Extract the (X, Y) coordinate from the center of the cell holding the provided text.  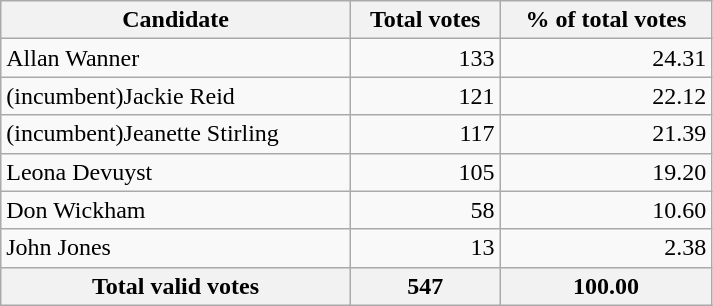
(incumbent)Jackie Reid (176, 96)
(incumbent)Jeanette Stirling (176, 134)
21.39 (606, 134)
121 (425, 96)
John Jones (176, 248)
547 (425, 286)
Total valid votes (176, 286)
Candidate (176, 20)
% of total votes (606, 20)
Allan Wanner (176, 58)
Total votes (425, 20)
22.12 (606, 96)
24.31 (606, 58)
105 (425, 172)
Don Wickham (176, 210)
13 (425, 248)
117 (425, 134)
19.20 (606, 172)
2.38 (606, 248)
100.00 (606, 286)
58 (425, 210)
Leona Devuyst (176, 172)
10.60 (606, 210)
133 (425, 58)
